Pinpoint the cell where the given text exists, returning its (x, y) midpoint coordinate. 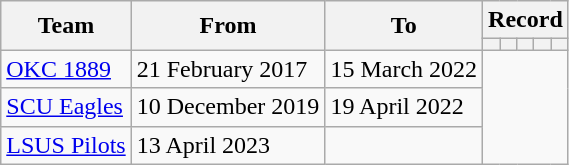
13 April 2023 (228, 145)
21 February 2017 (228, 69)
OKC 1889 (66, 69)
15 March 2022 (404, 69)
LSUS Pilots (66, 145)
Team (66, 26)
To (404, 26)
19 April 2022 (404, 107)
Record (526, 20)
SCU Eagles (66, 107)
10 December 2019 (228, 107)
From (228, 26)
